Extract the [X, Y] coordinate from the center of the cell holding the provided text.  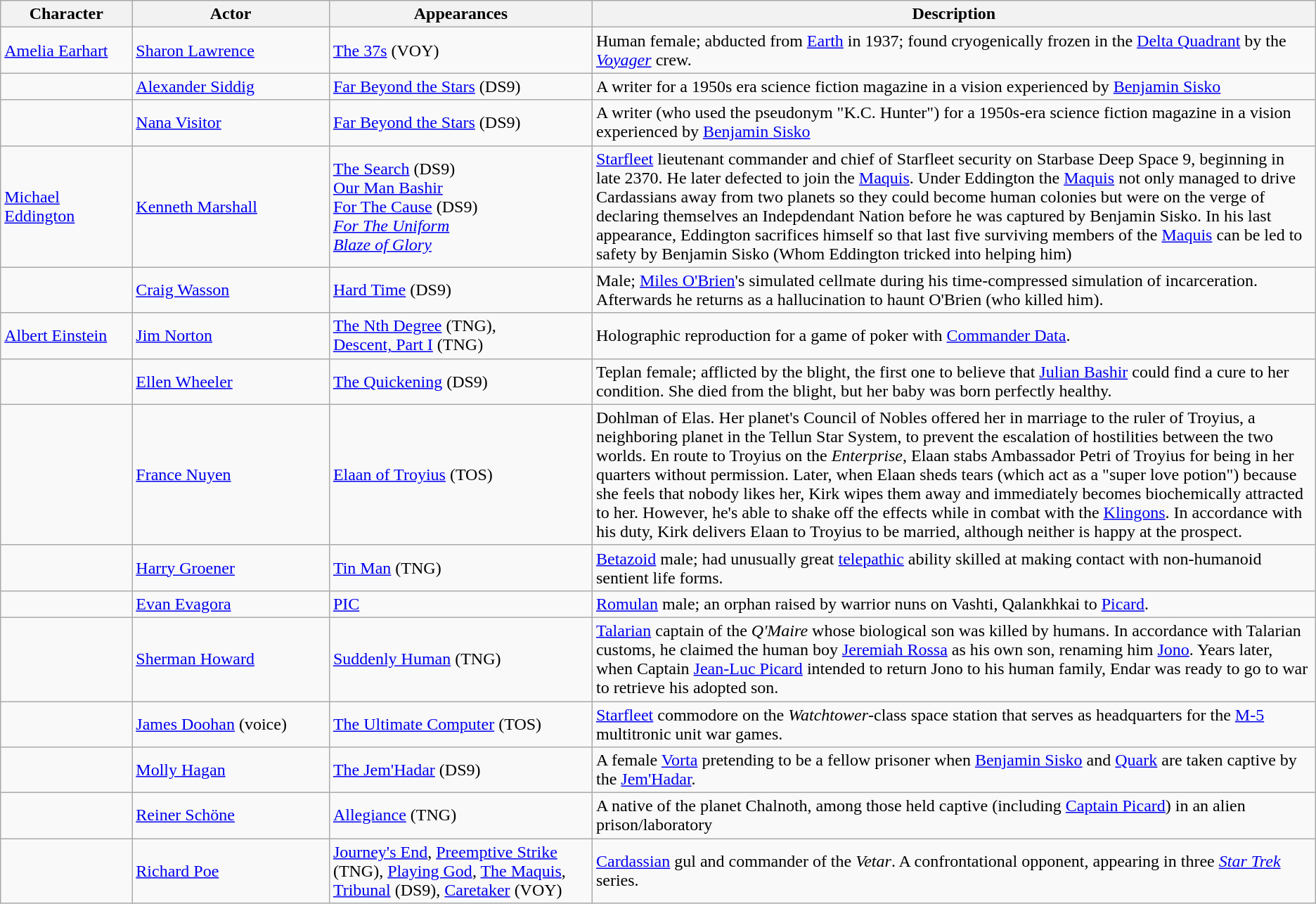
Kenneth Marshall [231, 207]
Actor [231, 14]
France Nuyen [231, 474]
Human female; abducted from Earth in 1937; found cryogenically frozen in the Delta Quadrant by the Voyager crew. [953, 51]
Betazoid male; had unusually great telepathic ability skilled at making contact with non-humanoid sentient life forms. [953, 568]
James Doohan (voice) [231, 724]
Sherman Howard [231, 659]
A native of the planet Chalnoth, among those held captive (including Captain Picard) in an alien prison/laboratory [953, 815]
Albert Einstein [66, 336]
A writer (who used the pseudonym "K.C. Hunter") for a 1950s-era science fiction magazine in a vision experienced by Benjamin Sisko [953, 122]
Cardassian gul and commander of the Vetar. A confrontational opponent, appearing in three Star Trek series. [953, 871]
Jim Norton [231, 336]
Alexander Siddig [231, 86]
Evan Evagora [231, 604]
The Nth Degree (TNG),Descent, Part I (TNG) [460, 336]
Romulan male; an orphan raised by warrior nuns on Vashti, Qalankhkai to Picard. [953, 604]
Hard Time (DS9) [460, 290]
A writer for a 1950s era science fiction magazine in a vision experienced by Benjamin Sisko [953, 86]
Description [953, 14]
Starfleet commodore on the Watchtower-class space station that serves as headquarters for the M-5 multitronic unit war games. [953, 724]
Character [66, 14]
Nana Visitor [231, 122]
Appearances [460, 14]
PIC [460, 604]
Michael Eddington [66, 207]
Holographic reproduction for a game of poker with Commander Data. [953, 336]
Tin Man (TNG) [460, 568]
Harry Groener [231, 568]
Sharon Lawrence [231, 51]
Elaan of Troyius (TOS) [460, 474]
The Ultimate Computer (TOS) [460, 724]
Richard Poe [231, 871]
The Jem'Hadar (DS9) [460, 770]
The Search (DS9)Our Man BashirFor The Cause (DS9)For The UniformBlaze of Glory [460, 207]
Suddenly Human (TNG) [460, 659]
Molly Hagan [231, 770]
Ellen Wheeler [231, 381]
Amelia Earhart [66, 51]
The 37s (VOY) [460, 51]
Journey's End, Preemptive Strike (TNG), Playing God, The Maquis, Tribunal (DS9), Caretaker (VOY) [460, 871]
Allegiance (TNG) [460, 815]
A female Vorta pretending to be a fellow prisoner when Benjamin Sisko and Quark are taken captive by the Jem'Hadar. [953, 770]
Reiner Schöne [231, 815]
Craig Wasson [231, 290]
The Quickening (DS9) [460, 381]
